Provide the [X, Y] coordinate of the cell's center where the given text is located.  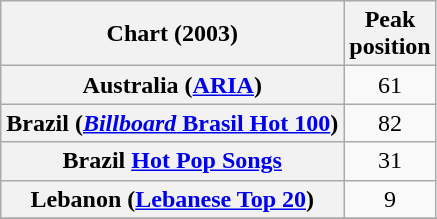
31 [390, 161]
9 [390, 199]
Brazil Hot Pop Songs [172, 161]
Lebanon (Lebanese Top 20) [172, 199]
82 [390, 123]
61 [390, 85]
Brazil (Billboard Brasil Hot 100) [172, 123]
Chart (2003) [172, 34]
Australia (ARIA) [172, 85]
Peakposition [390, 34]
